Return the (X, Y) coordinate for the center point of the cell that contains the specified text.  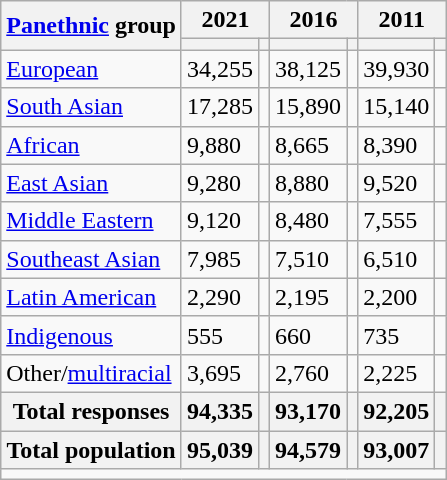
Latin American (92, 297)
555 (220, 335)
2,225 (396, 373)
93,007 (396, 449)
South Asian (92, 107)
2,290 (220, 297)
34,255 (220, 69)
8,665 (308, 145)
15,890 (308, 107)
2011 (402, 20)
2021 (225, 20)
93,170 (308, 411)
2,760 (308, 373)
Other/multiracial (92, 373)
8,880 (308, 183)
39,930 (396, 69)
15,140 (396, 107)
Total responses (92, 411)
6,510 (396, 259)
17,285 (220, 107)
Southeast Asian (92, 259)
Total population (92, 449)
African (92, 145)
East Asian (92, 183)
European (92, 69)
7,985 (220, 259)
2,200 (396, 297)
3,695 (220, 373)
8,390 (396, 145)
9,520 (396, 183)
94,579 (308, 449)
9,880 (220, 145)
95,039 (220, 449)
Panethnic group (92, 26)
735 (396, 335)
2016 (314, 20)
8,480 (308, 221)
94,335 (220, 411)
2,195 (308, 297)
Indigenous (92, 335)
38,125 (308, 69)
7,555 (396, 221)
92,205 (396, 411)
Middle Eastern (92, 221)
7,510 (308, 259)
9,280 (220, 183)
660 (308, 335)
9,120 (220, 221)
